Detect which cell encompasses the target text, then output its [x, y] center coordinate. 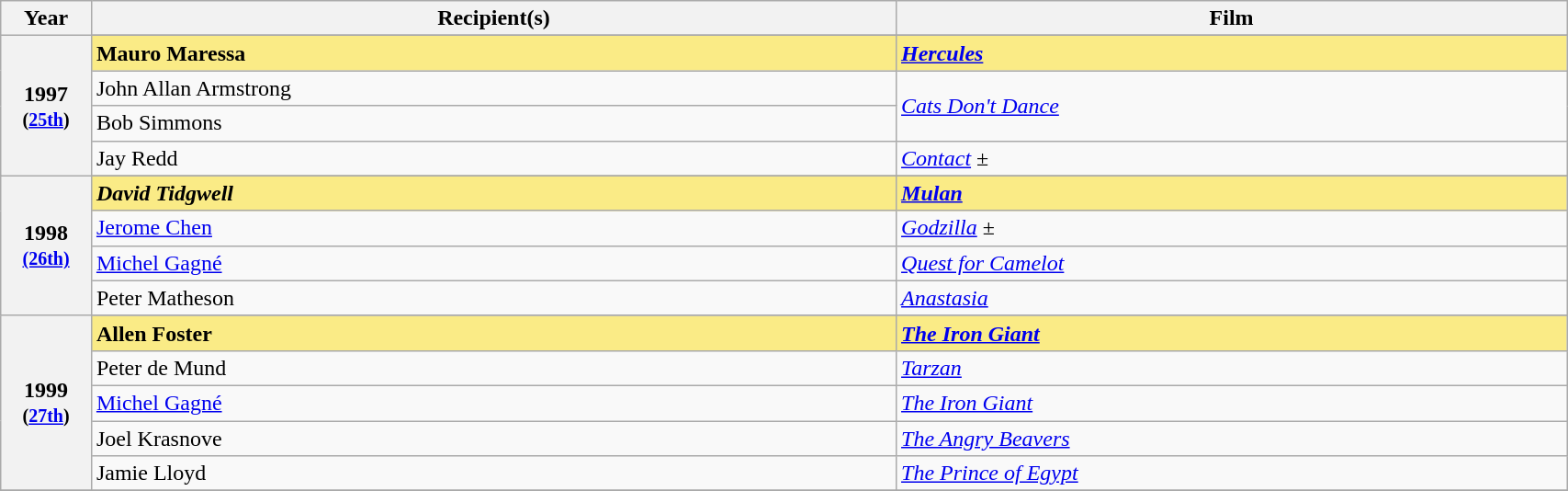
1997 (25th) [46, 106]
Jerome Chen [493, 228]
Cats Don't Dance [1232, 106]
1999 (27th) [46, 403]
The Prince of Egypt [1232, 474]
Godzilla ± [1232, 228]
Tarzan [1232, 368]
David Tidgwell [493, 193]
1998(26th) [46, 245]
Contact ± [1232, 158]
Jamie Lloyd [493, 474]
Peter Matheson [493, 298]
John Allan Armstrong [493, 88]
Anastasia [1232, 298]
Film [1232, 18]
Peter de Mund [493, 368]
Allen Foster [493, 333]
The Angry Beavers [1232, 439]
Recipient(s) [493, 18]
Hercules [1232, 53]
Quest for Camelot [1232, 263]
Mulan [1232, 193]
Mauro Maressa [493, 53]
Year [46, 18]
Joel Krasnove [493, 439]
Jay Redd [493, 158]
Bob Simmons [493, 123]
